Detect which cell encompasses the target text, then output its [x, y] center coordinate. 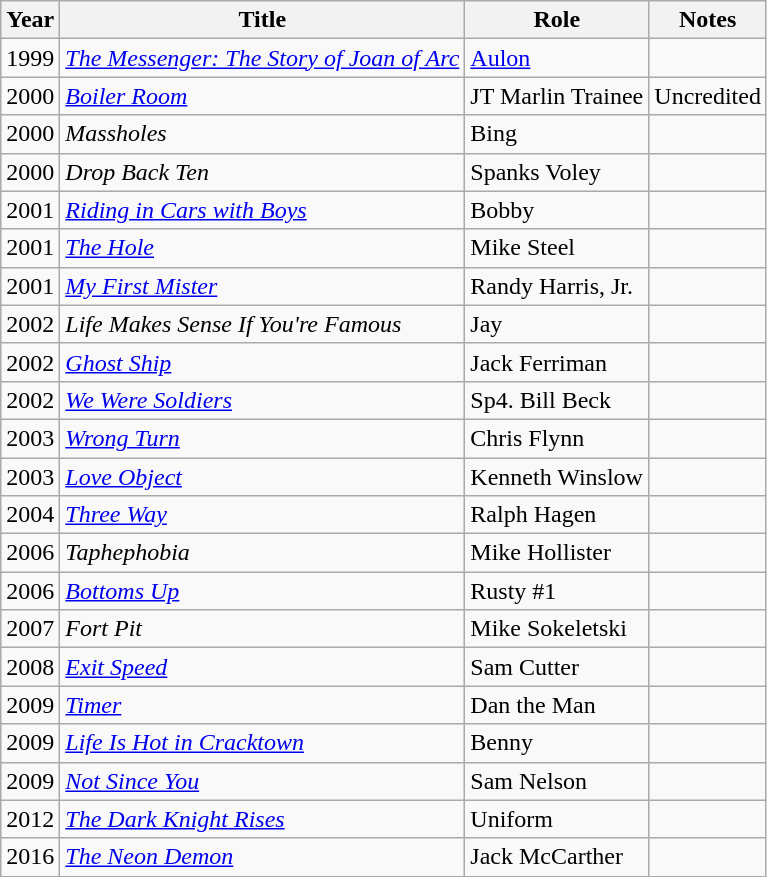
Benny [557, 743]
Jack Ferriman [557, 362]
Uncredited [708, 96]
Exit Speed [262, 667]
The Hole [262, 248]
2007 [30, 629]
Bottoms Up [262, 591]
Mike Hollister [557, 553]
Fort Pit [262, 629]
Taphephobia [262, 553]
Sam Nelson [557, 781]
Drop Back Ten [262, 172]
2016 [30, 857]
Kenneth Winslow [557, 477]
Riding in Cars with Boys [262, 210]
Title [262, 20]
Bing [557, 134]
The Messenger: The Story of Joan of Arc [262, 58]
Chris Flynn [557, 438]
Uniform [557, 819]
Timer [262, 705]
Love Object [262, 477]
Ghost Ship [262, 362]
Bobby [557, 210]
Not Since You [262, 781]
Life Makes Sense If You're Famous [262, 324]
The Neon Demon [262, 857]
Aulon [557, 58]
Ralph Hagen [557, 515]
Sp4. Bill Beck [557, 400]
2008 [30, 667]
Wrong Turn [262, 438]
Life Is Hot in Cracktown [262, 743]
1999 [30, 58]
Jay [557, 324]
Massholes [262, 134]
Mike Steel [557, 248]
2004 [30, 515]
Year [30, 20]
Boiler Room [262, 96]
Dan the Man [557, 705]
Mike Sokeletski [557, 629]
Jack McCarther [557, 857]
Sam Cutter [557, 667]
Rusty #1 [557, 591]
Spanks Voley [557, 172]
My First Mister [262, 286]
Notes [708, 20]
2012 [30, 819]
JT Marlin Trainee [557, 96]
Three Way [262, 515]
Randy Harris, Jr. [557, 286]
The Dark Knight Rises [262, 819]
We Were Soldiers [262, 400]
Role [557, 20]
